Pinpoint the cell where the given text exists, returning its (x, y) midpoint coordinate. 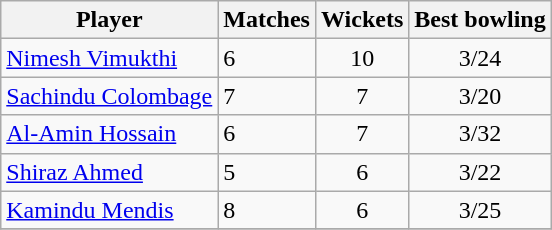
Kamindu Mendis (110, 210)
5 (267, 172)
Sachindu Colombage (110, 96)
Al-Amin Hossain (110, 134)
Player (110, 20)
Shiraz Ahmed (110, 172)
3/22 (480, 172)
8 (267, 210)
Matches (267, 20)
10 (362, 58)
3/25 (480, 210)
Wickets (362, 20)
Nimesh Vimukthi (110, 58)
3/24 (480, 58)
3/20 (480, 96)
Best bowling (480, 20)
3/32 (480, 134)
